Output the [x, y] coordinate of the center of the cell containing the given text.  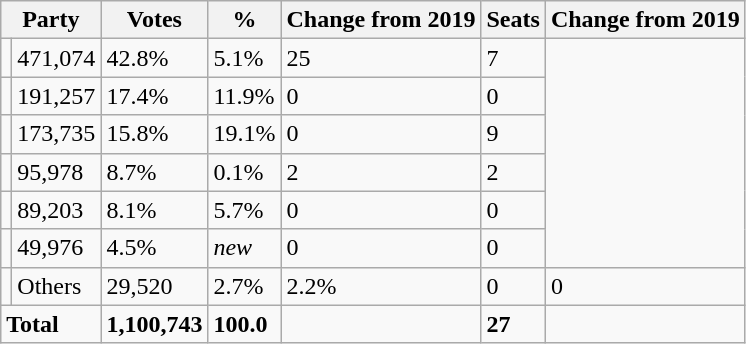
Others [56, 286]
% [244, 20]
4.5% [154, 248]
Votes [154, 20]
471,074 [56, 58]
new [244, 248]
1,100,743 [154, 324]
95,978 [56, 172]
8.7% [154, 172]
173,735 [56, 134]
2.2% [381, 286]
42.8% [154, 58]
5.1% [244, 58]
9 [513, 134]
7 [513, 58]
Party [51, 20]
49,976 [56, 248]
100.0 [244, 324]
29,520 [154, 286]
89,203 [56, 210]
11.9% [244, 96]
15.8% [154, 134]
0.1% [244, 172]
2.7% [244, 286]
Total [51, 324]
Seats [513, 20]
19.1% [244, 134]
5.7% [244, 210]
17.4% [154, 96]
8.1% [154, 210]
191,257 [56, 96]
27 [513, 324]
25 [381, 58]
